Locate the cell with the specified text and output its [x, y] center coordinate. 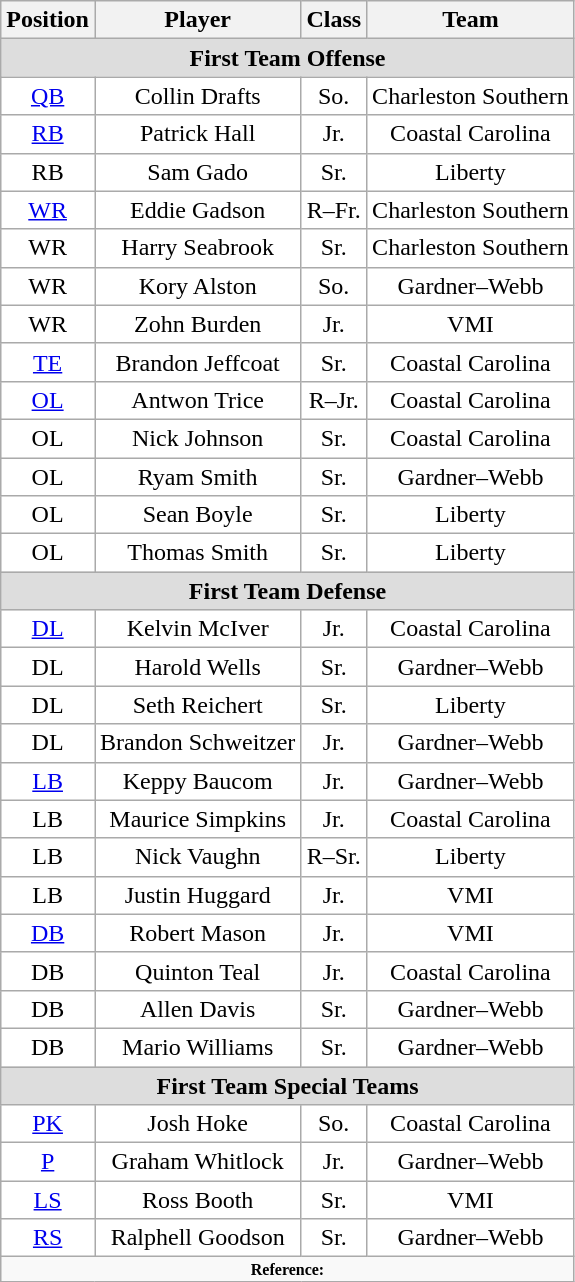
Ross Booth [197, 1200]
Allen Davis [197, 1009]
First Team Offense [288, 58]
R–Jr. [334, 400]
Class [334, 20]
Zohn Burden [197, 324]
LS [48, 1200]
Ryam Smith [197, 477]
Player [197, 20]
Sam Gado [197, 172]
Thomas Smith [197, 553]
Robert Mason [197, 933]
Collin Drafts [197, 96]
Maurice Simpkins [197, 819]
Team [471, 20]
Quinton Teal [197, 971]
Graham Whitlock [197, 1162]
Nick Vaughn [197, 857]
Keppy Baucom [197, 781]
Josh Hoke [197, 1124]
PK [48, 1124]
R–Fr. [334, 210]
Nick Johnson [197, 438]
TE [48, 362]
Kory Alston [197, 286]
Mario Williams [197, 1047]
Harold Wells [197, 667]
Kelvin McIver [197, 629]
Patrick Hall [197, 134]
Eddie Gadson [197, 210]
Sean Boyle [197, 515]
First Team Defense [288, 591]
Seth Reichert [197, 705]
Harry Seabrook [197, 248]
Antwon Trice [197, 400]
First Team Special Teams [288, 1085]
Brandon Schweitzer [197, 743]
Ralphell Goodson [197, 1238]
QB [48, 96]
Reference: [288, 1269]
P [48, 1162]
RS [48, 1238]
R–Sr. [334, 857]
Justin Huggard [197, 895]
Position [48, 20]
Brandon Jeffcoat [197, 362]
